Pinpoint the cell where the given text exists, returning its (x, y) midpoint coordinate. 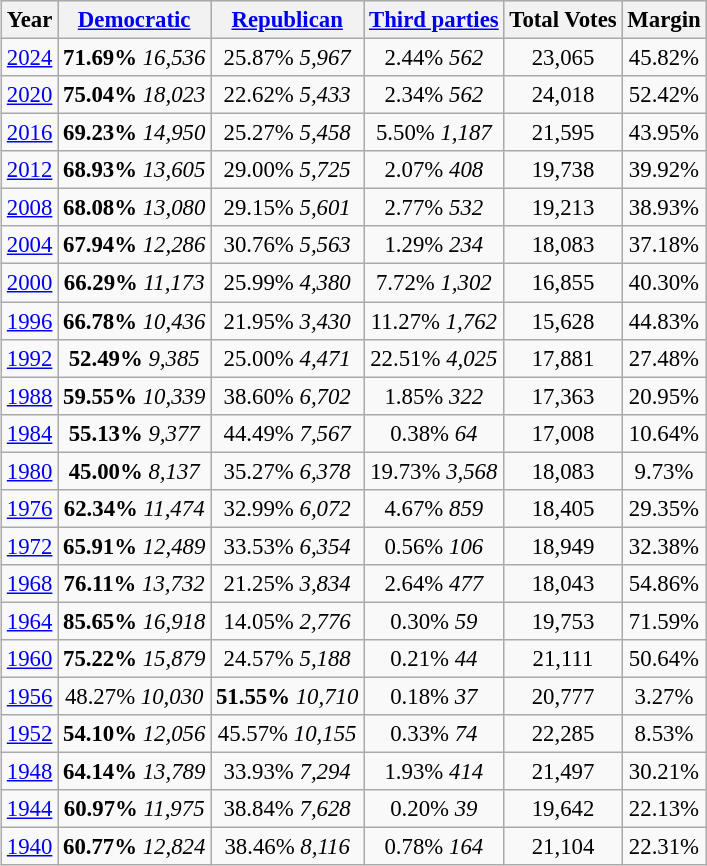
54.10% 12,056 (134, 734)
18,405 (563, 509)
0.38% 64 (434, 433)
44.49% 7,567 (288, 433)
0.78% 164 (434, 847)
0.56% 106 (434, 546)
1952 (30, 734)
29.15% 5,601 (288, 208)
0.21% 44 (434, 659)
60.77% 12,824 (134, 847)
19,753 (563, 621)
22.31% (664, 847)
1972 (30, 546)
54.86% (664, 584)
19,738 (563, 170)
1940 (30, 847)
43.95% (664, 133)
55.13% 9,377 (134, 433)
75.04% 18,023 (134, 95)
71.69% 16,536 (134, 58)
21.25% 3,834 (288, 584)
52.42% (664, 95)
50.64% (664, 659)
0.18% 37 (434, 697)
25.87% 5,967 (288, 58)
21,595 (563, 133)
45.00% 8,137 (134, 471)
2.64% 477 (434, 584)
2016 (30, 133)
44.83% (664, 321)
38.46% 8,116 (288, 847)
1964 (30, 621)
8.53% (664, 734)
11.27% 1,762 (434, 321)
2.34% 562 (434, 95)
Republican (288, 20)
21.95% 3,430 (288, 321)
0.33% 74 (434, 734)
0.20% 39 (434, 809)
19,642 (563, 809)
35.27% 6,378 (288, 471)
1948 (30, 772)
24.57% 5,188 (288, 659)
4.67% 859 (434, 509)
16,855 (563, 283)
32.38% (664, 546)
Democratic (134, 20)
9.73% (664, 471)
40.30% (664, 283)
21,111 (563, 659)
2.07% 408 (434, 170)
2000 (30, 283)
20,777 (563, 697)
22,285 (563, 734)
65.91% 12,489 (134, 546)
22.13% (664, 809)
2.44% 562 (434, 58)
17,363 (563, 396)
67.94% 12,286 (134, 245)
30.21% (664, 772)
68.93% 13,605 (134, 170)
37.18% (664, 245)
48.27% 10,030 (134, 697)
1.29% 234 (434, 245)
1992 (30, 358)
1944 (30, 809)
18,043 (563, 584)
51.55% 10,710 (288, 697)
59.55% 10,339 (134, 396)
85.65% 16,918 (134, 621)
22.51% 4,025 (434, 358)
75.22% 15,879 (134, 659)
19,213 (563, 208)
38.60% 6,702 (288, 396)
1980 (30, 471)
45.82% (664, 58)
33.93% 7,294 (288, 772)
5.50% 1,187 (434, 133)
Third parties (434, 20)
20.95% (664, 396)
3.27% (664, 697)
71.59% (664, 621)
18,949 (563, 546)
33.53% 6,354 (288, 546)
15,628 (563, 321)
19.73% 3,568 (434, 471)
66.78% 10,436 (134, 321)
32.99% 6,072 (288, 509)
1960 (30, 659)
22.62% 5,433 (288, 95)
0.30% 59 (434, 621)
39.92% (664, 170)
1968 (30, 584)
Year (30, 20)
Total Votes (563, 20)
2024 (30, 58)
27.48% (664, 358)
23,065 (563, 58)
29.00% 5,725 (288, 170)
2008 (30, 208)
38.84% 7,628 (288, 809)
60.97% 11,975 (134, 809)
1988 (30, 396)
66.29% 11,173 (134, 283)
25.99% 4,380 (288, 283)
68.08% 13,080 (134, 208)
7.72% 1,302 (434, 283)
24,018 (563, 95)
1996 (30, 321)
1.93% 414 (434, 772)
21,104 (563, 847)
14.05% 2,776 (288, 621)
21,497 (563, 772)
10.64% (664, 433)
Margin (664, 20)
30.76% 5,563 (288, 245)
17,881 (563, 358)
1.85% 322 (434, 396)
76.11% 13,732 (134, 584)
1956 (30, 697)
29.35% (664, 509)
25.27% 5,458 (288, 133)
52.49% 9,385 (134, 358)
2004 (30, 245)
69.23% 14,950 (134, 133)
25.00% 4,471 (288, 358)
1976 (30, 509)
38.93% (664, 208)
62.34% 11,474 (134, 509)
64.14% 13,789 (134, 772)
1984 (30, 433)
2012 (30, 170)
2.77% 532 (434, 208)
2020 (30, 95)
45.57% 10,155 (288, 734)
17,008 (563, 433)
